Scan for the cell matching the given text and deliver its (X, Y) coordinate at center. 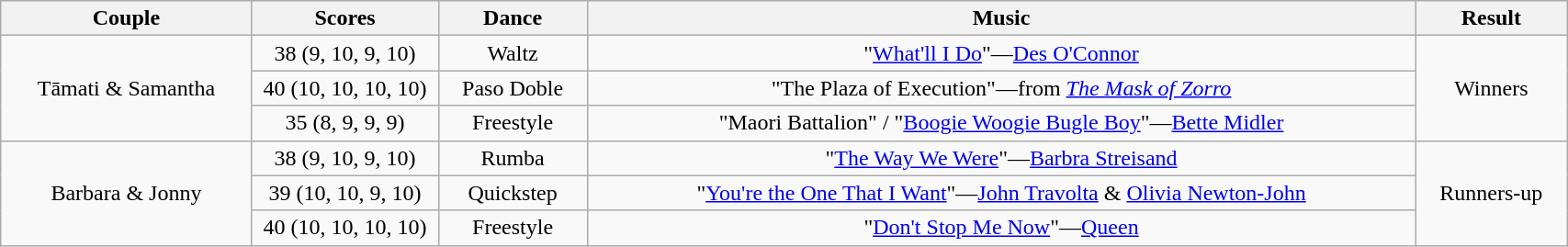
Barbara & Jonny (127, 193)
Runners-up (1492, 193)
Couple (127, 18)
Scores (345, 18)
"Maori Battalion" / "Boogie Woogie Bugle Boy"—Bette Midler (1001, 123)
Winners (1492, 88)
Quickstep (513, 193)
"The Plaza of Execution"—from The Mask of Zorro (1001, 88)
Rumba (513, 158)
Tāmati & Samantha (127, 88)
35 (8, 9, 9, 9) (345, 123)
Paso Doble (513, 88)
Result (1492, 18)
Waltz (513, 53)
"You're the One That I Want"—John Travolta & Olivia Newton-John (1001, 193)
"The Way We Were"—Barbra Streisand (1001, 158)
Music (1001, 18)
"Don't Stop Me Now"—Queen (1001, 228)
"What'll I Do"—Des O'Connor (1001, 53)
Dance (513, 18)
39 (10, 10, 9, 10) (345, 193)
